Identify which cell holds the provided text, then report its [x, y] central coordinate. 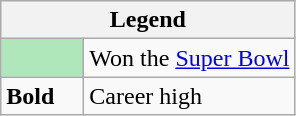
Legend [148, 20]
Won the Super Bowl [190, 58]
Career high [190, 96]
Bold [42, 96]
